Identify which cell holds the provided text, then report its (X, Y) central coordinate. 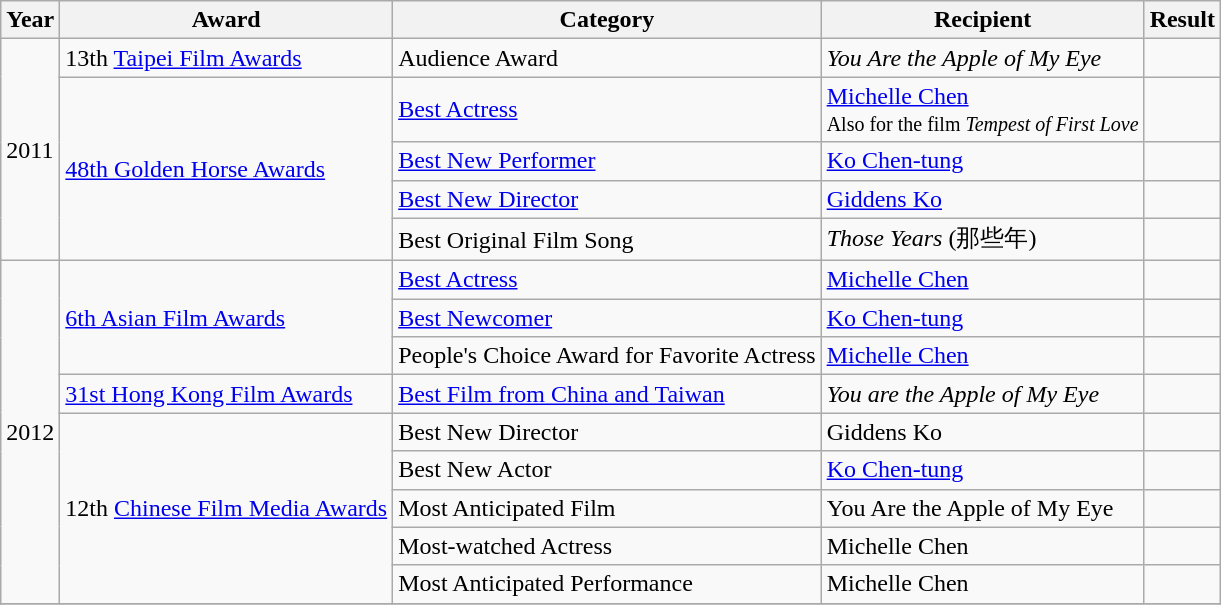
31st Hong Kong Film Awards (226, 394)
People's Choice Award for Favorite Actress (607, 356)
Best New Actor (607, 470)
13th Taipei Film Awards (226, 58)
Best Film from China and Taiwan (607, 394)
Michelle Chen Also for the film Tempest of First Love (982, 110)
You are the Apple of My Eye (982, 394)
Year (30, 20)
Those Years (那些年) (982, 240)
2011 (30, 150)
12th Chinese Film Media Awards (226, 508)
Category (607, 20)
6th Asian Film Awards (226, 318)
Most Anticipated Performance (607, 584)
Recipient (982, 20)
Award (226, 20)
Audience Award (607, 58)
Most Anticipated Film (607, 508)
Result (1182, 20)
2012 (30, 432)
Best Newcomer (607, 318)
Best New Performer (607, 161)
Most-watched Actress (607, 546)
Best Original Film Song (607, 240)
48th Golden Horse Awards (226, 169)
